Capture the cell that displays the provided text and extract its [x, y] central coordinate. 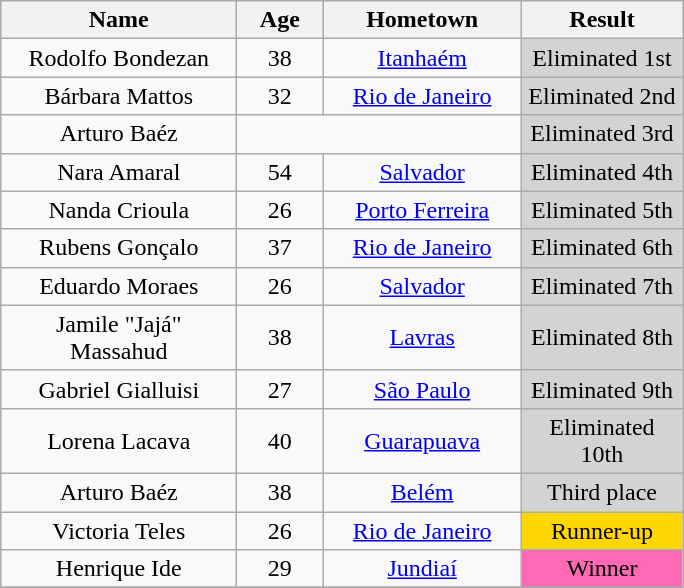
Bárbara Mattos [119, 96]
Eliminated 3rd [602, 134]
Result [602, 20]
Third place [602, 492]
Eliminated 4th [602, 172]
Porto Ferreira [422, 210]
Nara Amaral [119, 172]
Nanda Crioula [119, 210]
Victoria Teles [119, 531]
29 [280, 569]
Eliminated 2nd [602, 96]
Runner-up [602, 531]
Jamile "Jajá" Massahud [119, 338]
Eliminated 10th [602, 440]
São Paulo [422, 389]
Name [119, 20]
37 [280, 248]
Belém [422, 492]
Henrique Ide [119, 569]
Hometown [422, 20]
Eliminated 5th [602, 210]
Itanhaém [422, 58]
Lorena Lacava [119, 440]
Guarapuava [422, 440]
Eliminated 6th [602, 248]
Winner [602, 569]
Eliminated 1st [602, 58]
27 [280, 389]
Rodolfo Bondezan [119, 58]
Eliminated 9th [602, 389]
Eliminated 7th [602, 286]
Eliminated 8th [602, 338]
32 [280, 96]
Jundiaí [422, 569]
54 [280, 172]
40 [280, 440]
Age [280, 20]
Lavras [422, 338]
Gabriel Gialluisi [119, 389]
Eduardo Moraes [119, 286]
Rubens Gonçalo [119, 248]
